From the cell containing the given text, extract its center point as (X, Y) coordinate. 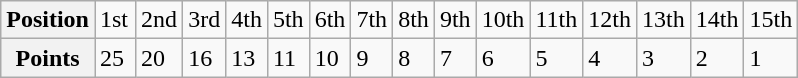
20 (160, 58)
13th (663, 20)
8 (414, 58)
10th (503, 20)
14th (717, 20)
3 (663, 58)
1 (771, 58)
10 (330, 58)
1st (114, 20)
13 (247, 58)
4th (247, 20)
2nd (160, 20)
6 (503, 58)
8th (414, 20)
7th (372, 20)
Points (48, 58)
6th (330, 20)
11th (556, 20)
12th (610, 20)
5 (556, 58)
9th (455, 20)
Position (48, 20)
15th (771, 20)
3rd (204, 20)
5th (288, 20)
25 (114, 58)
11 (288, 58)
4 (610, 58)
16 (204, 58)
7 (455, 58)
2 (717, 58)
9 (372, 58)
